Output the (X, Y) coordinate of the center of the cell containing the given text.  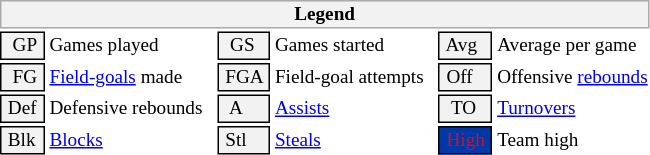
Avg (466, 46)
Games played (131, 46)
Games started (354, 46)
Team high (573, 140)
Blocks (131, 140)
High (466, 140)
GS (244, 46)
Average per game (573, 46)
Stl (244, 140)
Field-goal attempts (354, 77)
A (244, 108)
Offensive rebounds (573, 77)
Off (466, 77)
FGA (244, 77)
Turnovers (573, 108)
FG (22, 77)
TO (466, 108)
Assists (354, 108)
Defensive rebounds (131, 108)
Legend (324, 14)
Def (22, 108)
Steals (354, 140)
Field-goals made (131, 77)
Blk (22, 140)
GP (22, 46)
